Output the (x, y) coordinate of the center of the cell containing the given text.  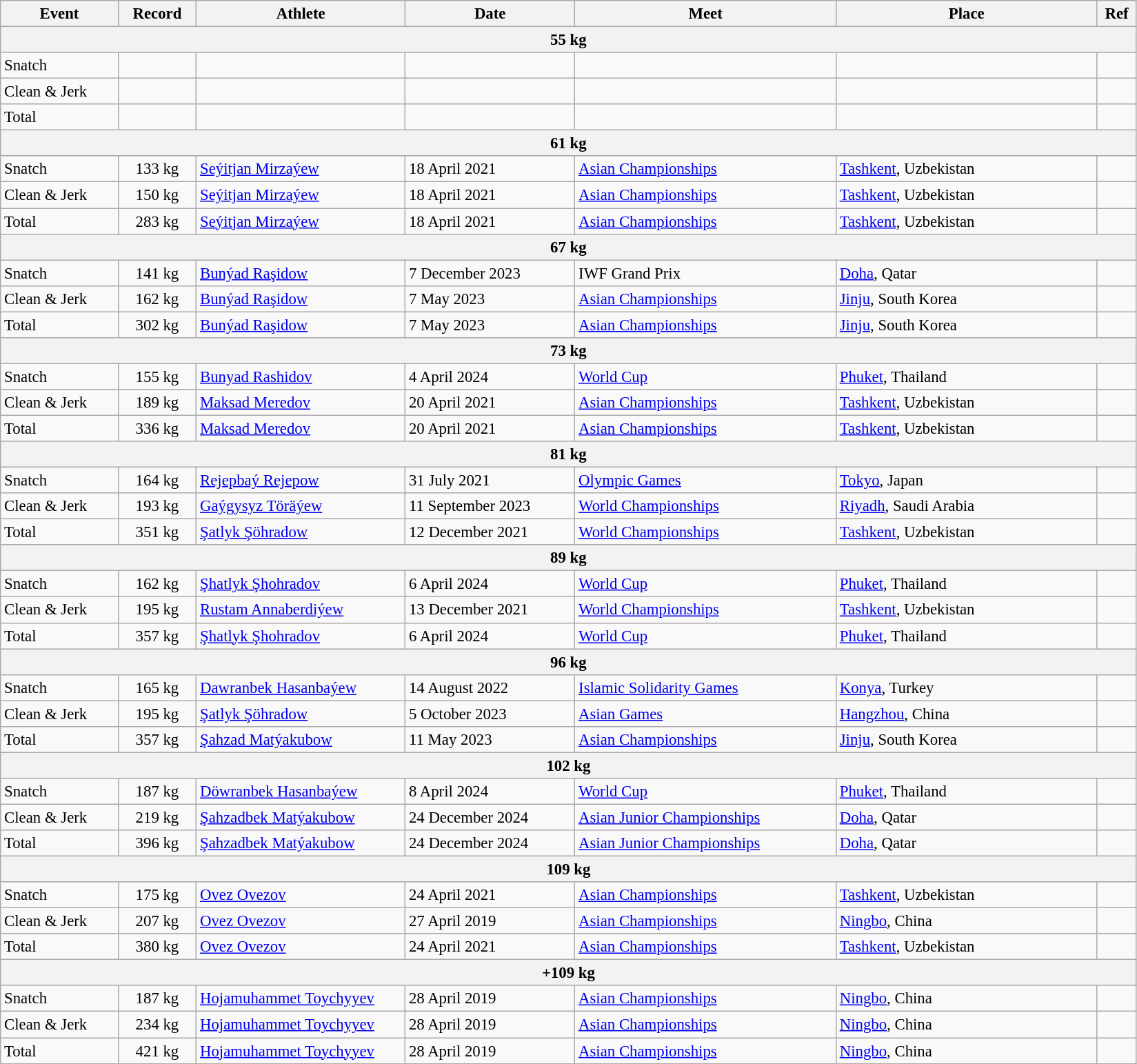
Event (59, 14)
+109 kg (568, 973)
336 kg (157, 428)
141 kg (157, 273)
61 kg (568, 143)
Meet (706, 14)
Athlete (301, 14)
175 kg (157, 895)
Rustam Annaberdiýew (301, 610)
11 September 2023 (490, 506)
351 kg (157, 532)
Bunyad Rashidov (301, 377)
155 kg (157, 377)
IWF Grand Prix (706, 273)
81 kg (568, 454)
189 kg (157, 403)
396 kg (157, 843)
302 kg (157, 325)
67 kg (568, 247)
8 April 2024 (490, 792)
73 kg (568, 351)
Place (967, 14)
133 kg (157, 169)
31 July 2021 (490, 481)
Konya, Turkey (967, 687)
283 kg (157, 221)
Record (157, 14)
102 kg (568, 765)
165 kg (157, 687)
380 kg (157, 947)
Ref (1117, 14)
13 December 2021 (490, 610)
Şahzad Matýakubow (301, 740)
Rejepbaý Rejepow (301, 481)
193 kg (157, 506)
27 April 2019 (490, 921)
Islamic Solidarity Games (706, 687)
Hangzhou, China (967, 714)
11 May 2023 (490, 740)
96 kg (568, 662)
Olympic Games (706, 481)
207 kg (157, 921)
Date (490, 14)
4 April 2024 (490, 377)
5 October 2023 (490, 714)
89 kg (568, 558)
Tokyo, Japan (967, 481)
109 kg (568, 870)
234 kg (157, 1025)
Döwranbek Hasanbaýew (301, 792)
Gaýgysyz Töräýew (301, 506)
14 August 2022 (490, 687)
Asian Games (706, 714)
219 kg (157, 817)
164 kg (157, 481)
150 kg (157, 195)
55 kg (568, 40)
421 kg (157, 1051)
12 December 2021 (490, 532)
Riyadh, Saudi Arabia (967, 506)
7 December 2023 (490, 273)
Dawranbek Hasanbaýew (301, 687)
